Provide the [X, Y] coordinate of the cell's center where the given text is located.  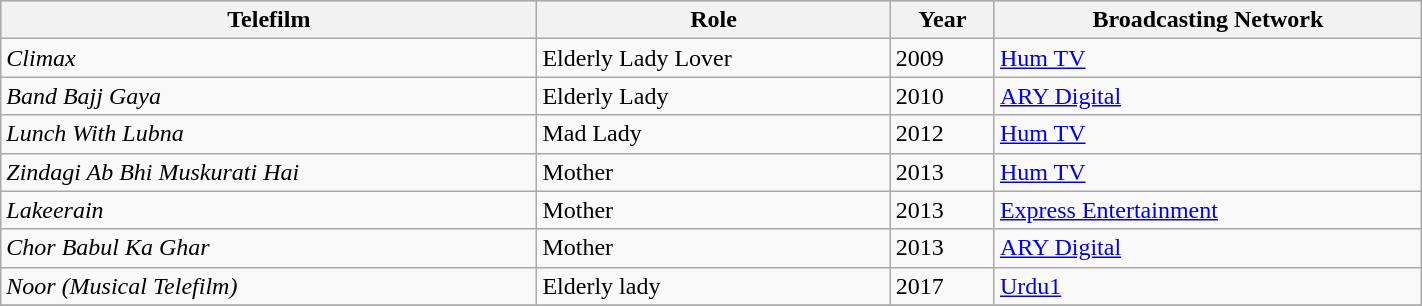
Lunch With Lubna [269, 134]
Zindagi Ab Bhi Muskurati Hai [269, 172]
Role [714, 20]
Noor (Musical Telefilm) [269, 286]
2009 [942, 58]
Climax [269, 58]
Year [942, 20]
Telefilm [269, 20]
Broadcasting Network [1208, 20]
Elderly lady [714, 286]
2017 [942, 286]
Lakeerain [269, 210]
2010 [942, 96]
Elderly Lady Lover [714, 58]
Mad Lady [714, 134]
Band Bajj Gaya [269, 96]
Chor Babul Ka Ghar [269, 248]
2012 [942, 134]
Express Entertainment [1208, 210]
Elderly Lady [714, 96]
Urdu1 [1208, 286]
